Detect which cell encompasses the target text, then output its [x, y] center coordinate. 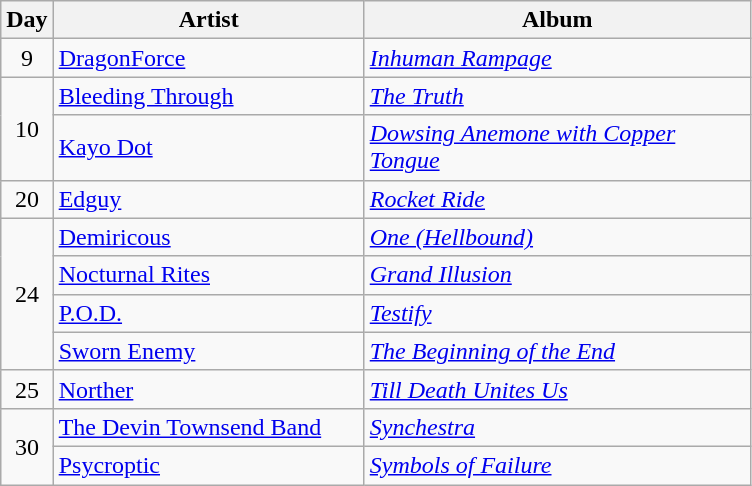
24 [27, 294]
Album [557, 20]
Nocturnal Rites [208, 275]
Testify [557, 313]
25 [27, 389]
Till Death Unites Us [557, 389]
30 [27, 446]
Rocket Ride [557, 199]
One (Hellbound) [557, 237]
Artist [208, 20]
The Devin Townsend Band [208, 427]
20 [27, 199]
Dowsing Anemone with Copper Tongue [557, 148]
Kayo Dot [208, 148]
Bleeding Through [208, 96]
Demiricous [208, 237]
Norther [208, 389]
The Beginning of the End [557, 351]
Sworn Enemy [208, 351]
9 [27, 58]
The Truth [557, 96]
Edguy [208, 199]
DragonForce [208, 58]
Grand Illusion [557, 275]
Psycroptic [208, 465]
10 [27, 128]
Symbols of Failure [557, 465]
Day [27, 20]
Inhuman Rampage [557, 58]
Synchestra [557, 427]
P.O.D. [208, 313]
